Provide the (X, Y) coordinate of the cell's center where the given text is located.  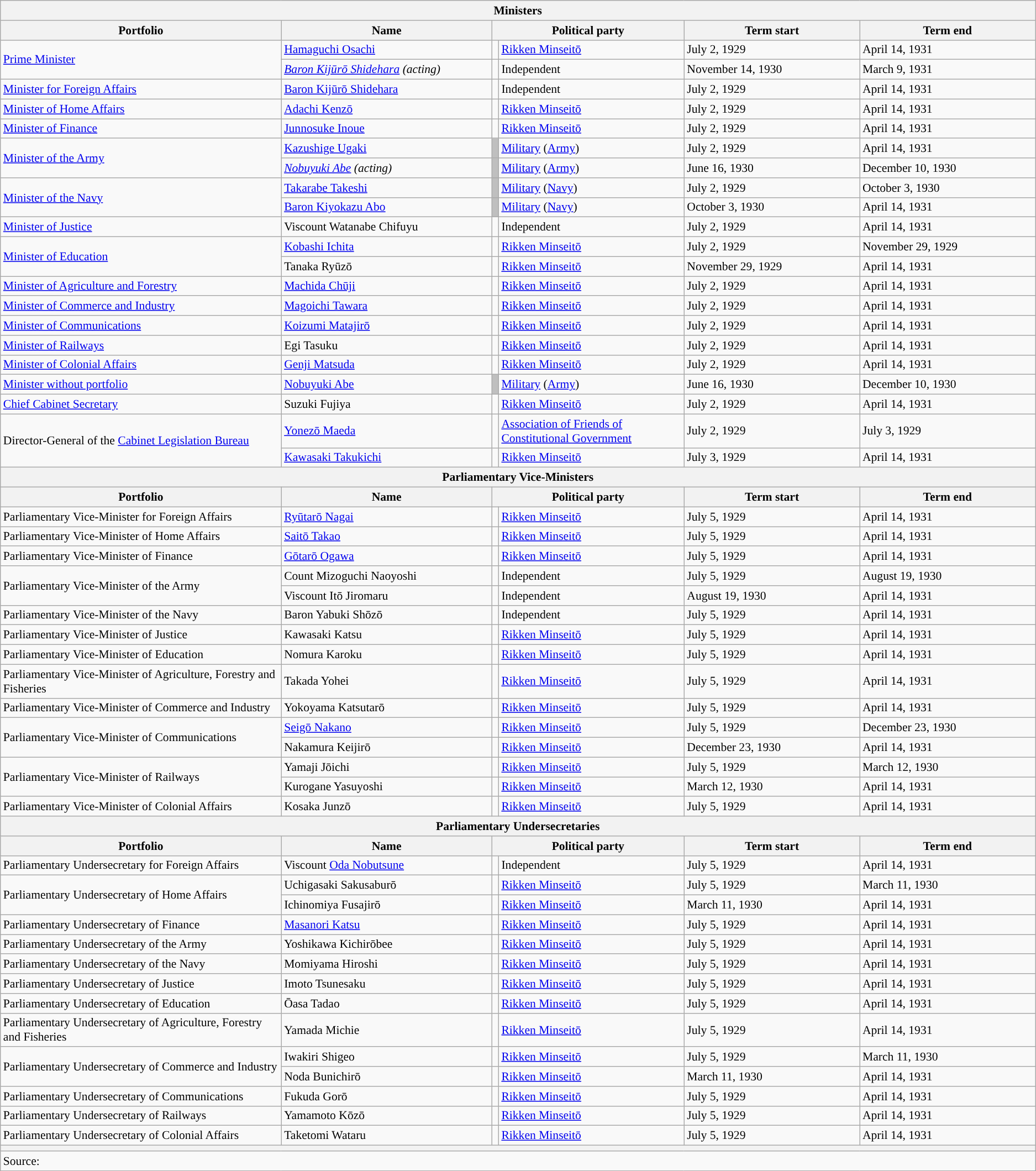
Parliamentary Undersecretary of Agriculture, Forestry and Fisheries (141, 1030)
Minister of Home Affairs (141, 109)
Magoichi Tawara (387, 306)
Minister of the Army (141, 158)
Parliamentary Vice-Minister of Railways (141, 777)
Kawasaki Takukichi (387, 458)
Parliamentary Undersecretary of Railways (141, 1116)
Minister of Colonial Affairs (141, 365)
Source: (518, 1161)
Parliamentary Vice-Minister of Home Affairs (141, 537)
March 9, 1931 (948, 70)
Seigō Nakano (387, 728)
Kobashi Ichita (387, 247)
Imoto Tsunesaku (387, 984)
Minister for Foreign Affairs (141, 90)
Yokoyama Katsutarō (387, 708)
Minister of Communications (141, 325)
Minister of Commerce and Industry (141, 306)
Parliamentary Vice-Minister of Colonial Affairs (141, 807)
Parliamentary Undersecretary of Education (141, 1004)
Suzuki Fujiya (387, 405)
Baron Kijūrō Shidehara (387, 90)
Viscount Oda Nobutsune (387, 865)
Kosaka Junzō (387, 807)
Iwakiri Shigeo (387, 1057)
Machida Chūji (387, 286)
Uchigasaki Sakusaburō (387, 885)
Koizumi Matajirō (387, 325)
Parliamentary Vice-Minister of Justice (141, 635)
Minister of Education (141, 256)
Adachi Kenzō (387, 109)
Parliamentary Undersecretary of Commerce and Industry (141, 1067)
Junnosuke Inoue (387, 129)
Viscount Itō Jiromaru (387, 596)
Saitō Takao (387, 537)
Parliamentary Vice-Ministers (518, 477)
Ichinomiya Fusajirō (387, 905)
Association of Friends of Constitutional Government (591, 431)
Takarabe Takeshi (387, 188)
Takada Yohei (387, 681)
Nobuyuki Abe (acting) (387, 168)
Minister of Finance (141, 129)
Parliamentary Vice-Minister of the Navy (141, 615)
Nobuyuki Abe (387, 385)
Noda Bunichirō (387, 1077)
Momiyama Hiroshi (387, 964)
Egi Tasuku (387, 345)
Parliamentary Undersecretary of Finance (141, 925)
Parliamentary Undersecretary of the Army (141, 944)
Parliamentary Vice-Minister of Commerce and Industry (141, 708)
Yamamoto Kōzō (387, 1116)
Minister of Agriculture and Forestry (141, 286)
Parliamentary Undersecretary of the Navy (141, 964)
Yoshikawa Kichirōbee (387, 944)
Parliamentary Vice-Minister of Finance (141, 556)
Parliamentary Undersecretary of Communications (141, 1096)
Parliamentary Undersecretary of Colonial Affairs (141, 1136)
Baron Kiyokazu Abo (387, 207)
Gōtarō Ogawa (387, 556)
Parliamentary Vice-Minister of the Army (141, 586)
Parliamentary Undersecretary for Foreign Affairs (141, 865)
Fukuda Gorō (387, 1096)
Taketomi Wataru (387, 1136)
Prime Minister (141, 60)
Nakamura Keijirō (387, 748)
Ryūtarō Nagai (387, 517)
Yamada Michie (387, 1030)
Kurogane Yasuyoshi (387, 787)
Parliamentary Vice-Minister of Communications (141, 737)
Parliamentary Vice-Minister for Foreign Affairs (141, 517)
Director-General of the Cabinet Legislation Bureau (141, 441)
Genji Matsuda (387, 365)
Kawasaki Katsu (387, 635)
Masanori Katsu (387, 925)
Tanaka Ryūzō (387, 266)
November 14, 1930 (772, 70)
Minister of Railways (141, 345)
Ōasa Tadao (387, 1004)
Minister of the Navy (141, 198)
Minister of Justice (141, 227)
Minister without portfolio (141, 385)
Nomura Karoku (387, 655)
Yamaji Jōichi (387, 767)
Parliamentary Undersecretary of Home Affairs (141, 895)
Baron Yabuki Shōzō (387, 615)
Parliamentary Undersecretaries (518, 826)
Yonezō Maeda (387, 431)
Count Mizoguchi Naoyoshi (387, 576)
Viscount Watanabe Chifuyu (387, 227)
Chief Cabinet Secretary (141, 405)
Kazushige Ugaki (387, 149)
Parliamentary Undersecretary of Justice (141, 984)
Parliamentary Vice-Minister of Education (141, 655)
Parliamentary Vice-Minister of Agriculture, Forestry and Fisheries (141, 681)
Baron Kijūrō Shidehara (acting) (387, 70)
Hamaguchi Osachi (387, 50)
Ministers (518, 10)
